Identify which cell holds the provided text, then report its [x, y] central coordinate. 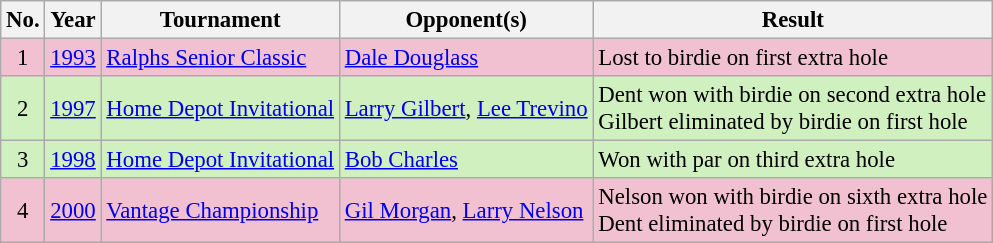
2000 [73, 210]
Vantage Championship [220, 210]
Dent won with birdie on second extra holeGilbert eliminated by birdie on first hole [793, 108]
Larry Gilbert, Lee Trevino [466, 108]
Tournament [220, 20]
Ralphs Senior Classic [220, 58]
1997 [73, 108]
No. [23, 20]
3 [23, 160]
Gil Morgan, Larry Nelson [466, 210]
1 [23, 58]
Nelson won with birdie on sixth extra holeDent eliminated by birdie on first hole [793, 210]
Opponent(s) [466, 20]
1998 [73, 160]
Bob Charles [466, 160]
Result [793, 20]
Won with par on third extra hole [793, 160]
Dale Douglass [466, 58]
4 [23, 210]
1993 [73, 58]
2 [23, 108]
Lost to birdie on first extra hole [793, 58]
Year [73, 20]
